Search for the cell housing the specified text and yield its (x, y) center coordinate. 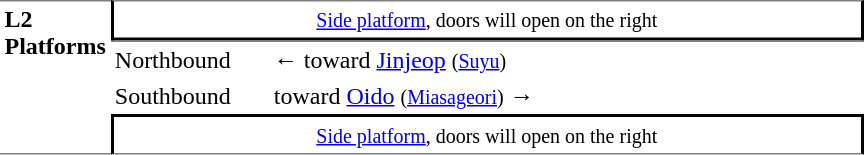
toward Oido (Miasageori) → (566, 96)
Northbound (190, 59)
← toward Jinjeop (Suyu) (566, 59)
L2Platforms (55, 77)
Southbound (190, 96)
